Determine the (x, y) coordinate at the center of the cell enclosing the given text.  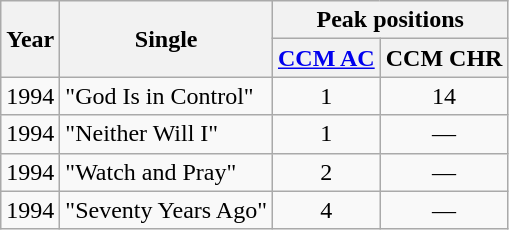
Year (30, 39)
"Neither Will I" (166, 134)
CCM AC (326, 58)
"Seventy Years Ago" (166, 210)
Peak positions (390, 20)
"God Is in Control" (166, 96)
2 (326, 172)
Single (166, 39)
14 (444, 96)
"Watch and Pray" (166, 172)
4 (326, 210)
CCM CHR (444, 58)
